Capture the cell that displays the provided text and extract its [X, Y] central coordinate. 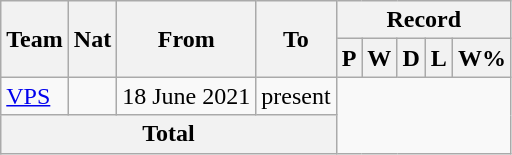
D [411, 58]
VPS [35, 96]
P [349, 58]
present [296, 96]
W% [482, 58]
18 June 2021 [186, 96]
Total [168, 134]
Record [424, 20]
W [380, 58]
L [438, 58]
To [296, 39]
Nat [92, 39]
From [186, 39]
Team [35, 39]
